Output the [x, y] coordinate of the center of the cell containing the given text.  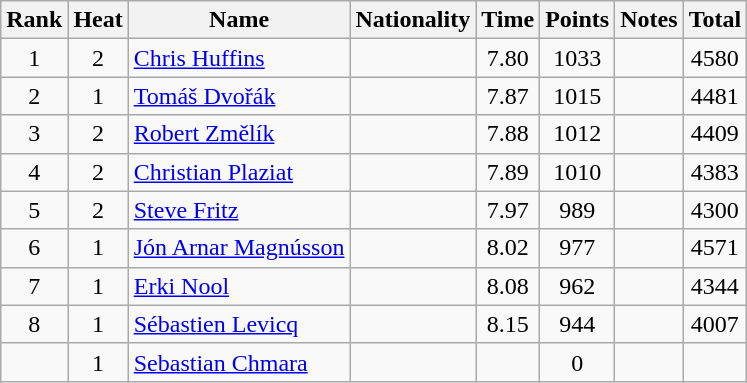
4409 [715, 134]
7.97 [508, 210]
Heat [98, 20]
4 [34, 172]
1015 [578, 96]
4344 [715, 286]
977 [578, 248]
Erki Nool [239, 286]
7.87 [508, 96]
8 [34, 324]
Name [239, 20]
Christian Plaziat [239, 172]
8.15 [508, 324]
7.89 [508, 172]
Nationality [413, 20]
0 [578, 362]
962 [578, 286]
944 [578, 324]
5 [34, 210]
4580 [715, 58]
7.88 [508, 134]
1012 [578, 134]
7.80 [508, 58]
4383 [715, 172]
4481 [715, 96]
989 [578, 210]
7 [34, 286]
3 [34, 134]
4300 [715, 210]
Rank [34, 20]
6 [34, 248]
Tomáš Dvořák [239, 96]
1010 [578, 172]
Sébastien Levicq [239, 324]
Jón Arnar Magnússon [239, 248]
Steve Fritz [239, 210]
Chris Huffins [239, 58]
Notes [649, 20]
Sebastian Chmara [239, 362]
4571 [715, 248]
4007 [715, 324]
Points [578, 20]
8.08 [508, 286]
1033 [578, 58]
Total [715, 20]
8.02 [508, 248]
Time [508, 20]
Robert Změlík [239, 134]
